Identify which cell holds the provided text, then report its (x, y) central coordinate. 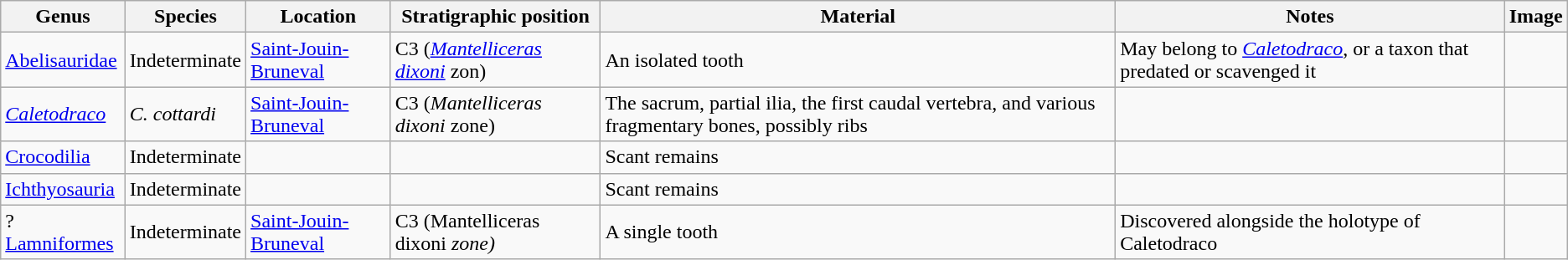
Ichthyosauria (63, 189)
A single tooth (858, 232)
Material (858, 17)
Genus (63, 17)
May belong to Caletodraco, or a taxon that predated or scavenged it (1310, 60)
Caletodraco (63, 114)
The sacrum, partial ilia, the first caudal vertebra, and various fragmentary bones, possibly ribs (858, 114)
?Lamniformes (63, 232)
Crocodilia (63, 157)
Location (318, 17)
Abelisauridae (63, 60)
Species (185, 17)
C. cottardi (185, 114)
C3 (Mantelliceras dixoni zon) (496, 60)
Image (1536, 17)
Stratigraphic position (496, 17)
Notes (1310, 17)
An isolated tooth (858, 60)
Discovered alongside the holotype of Caletodraco (1310, 232)
